From the cell containing the given text, extract its center point as (x, y) coordinate. 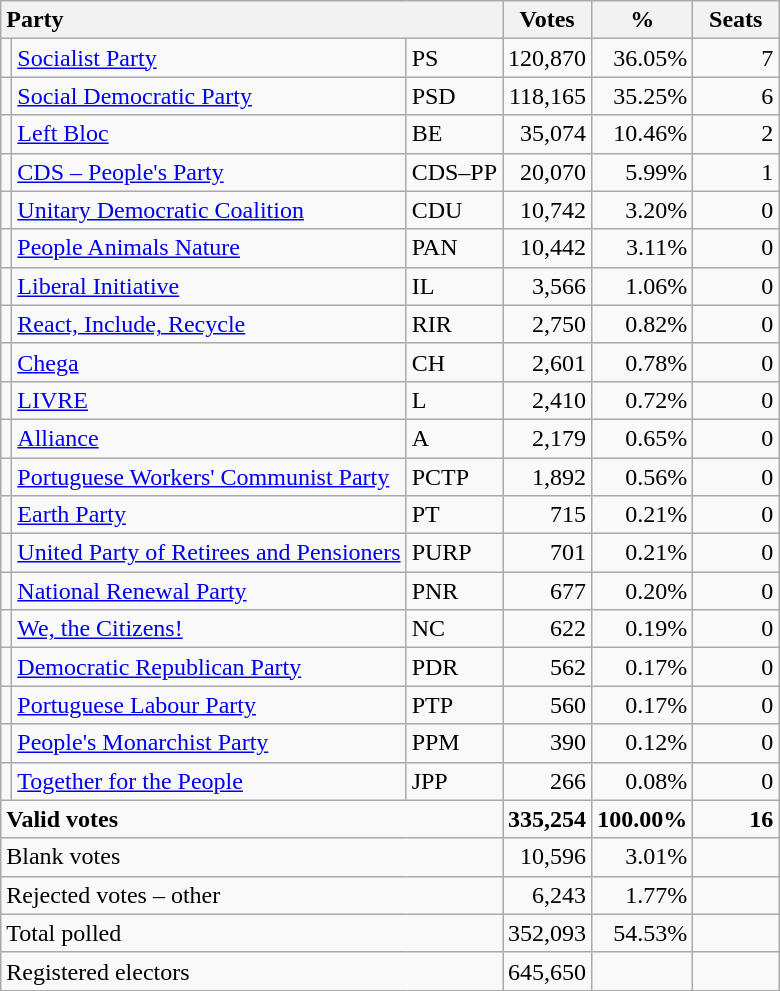
35,074 (548, 134)
0.82% (642, 324)
677 (548, 591)
Portuguese Workers' Communist Party (209, 477)
0.56% (642, 477)
715 (548, 515)
2,410 (548, 400)
NC (454, 629)
0.78% (642, 362)
CDS–PP (454, 172)
10,742 (548, 210)
352,093 (548, 933)
Alliance (209, 438)
560 (548, 705)
1,892 (548, 477)
3.20% (642, 210)
Rejected votes – other (252, 895)
1.77% (642, 895)
CDU (454, 210)
335,254 (548, 819)
LIVRE (209, 400)
35.25% (642, 96)
0.20% (642, 591)
3,566 (548, 286)
We, the Citizens! (209, 629)
2,750 (548, 324)
Social Democratic Party (209, 96)
PNR (454, 591)
Blank votes (252, 857)
PAN (454, 248)
6,243 (548, 895)
Valid votes (252, 819)
PPM (454, 743)
People's Monarchist Party (209, 743)
0.12% (642, 743)
People Animals Nature (209, 248)
Socialist Party (209, 58)
0.08% (642, 781)
Registered electors (252, 971)
Left Bloc (209, 134)
266 (548, 781)
Liberal Initiative (209, 286)
JPP (454, 781)
10.46% (642, 134)
United Party of Retirees and Pensioners (209, 553)
10,596 (548, 857)
7 (736, 58)
1 (736, 172)
Chega (209, 362)
2 (736, 134)
20,070 (548, 172)
16 (736, 819)
A (454, 438)
390 (548, 743)
Party (252, 20)
PDR (454, 667)
562 (548, 667)
120,870 (548, 58)
IL (454, 286)
CDS – People's Party (209, 172)
Earth Party (209, 515)
36.05% (642, 58)
% (642, 20)
701 (548, 553)
PT (454, 515)
54.53% (642, 933)
PTP (454, 705)
2,601 (548, 362)
5.99% (642, 172)
PCTP (454, 477)
100.00% (642, 819)
PS (454, 58)
PSD (454, 96)
Together for the People (209, 781)
3.01% (642, 857)
Democratic Republican Party (209, 667)
React, Include, Recycle (209, 324)
Votes (548, 20)
Portuguese Labour Party (209, 705)
L (454, 400)
RIR (454, 324)
0.19% (642, 629)
BE (454, 134)
2,179 (548, 438)
Total polled (252, 933)
10,442 (548, 248)
Unitary Democratic Coalition (209, 210)
118,165 (548, 96)
PURP (454, 553)
622 (548, 629)
0.65% (642, 438)
1.06% (642, 286)
0.72% (642, 400)
6 (736, 96)
CH (454, 362)
645,650 (548, 971)
Seats (736, 20)
3.11% (642, 248)
National Renewal Party (209, 591)
